Return the (X, Y) coordinate for the center point of the cell that contains the specified text.  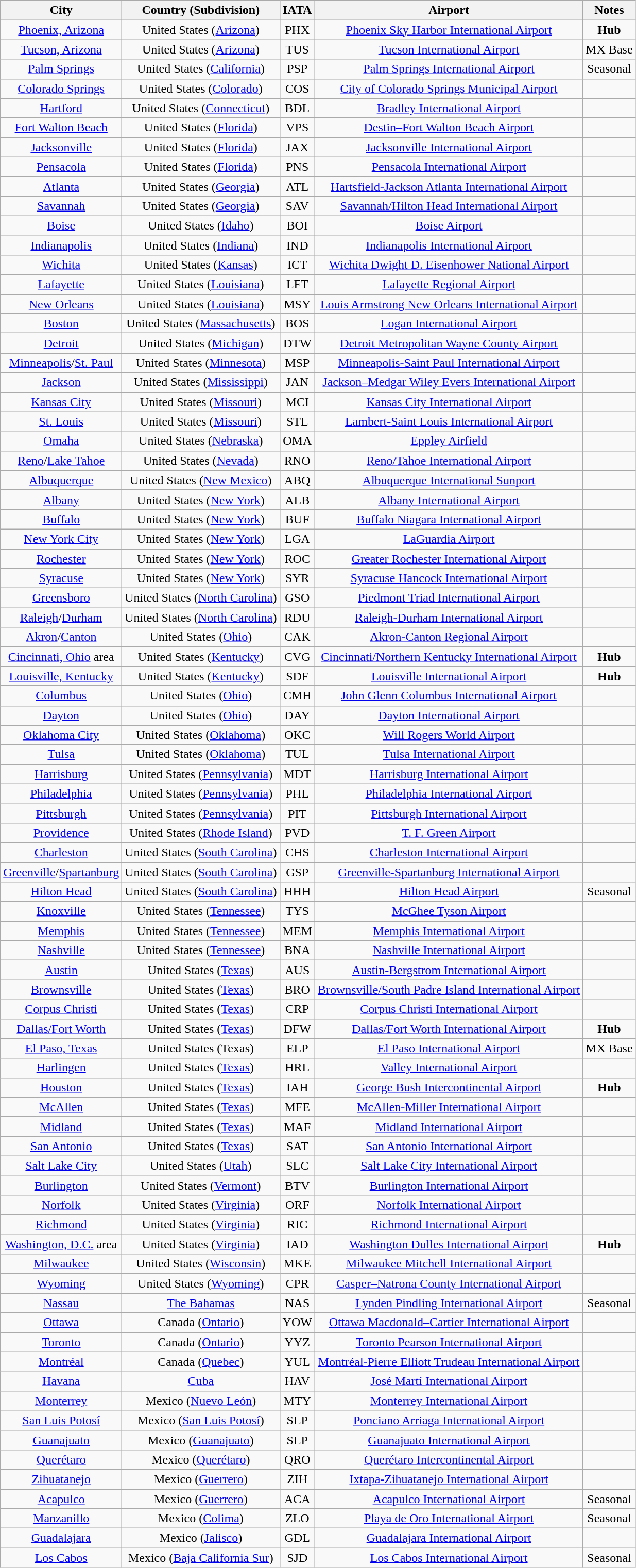
Oklahoma City (61, 735)
New Orleans (61, 304)
Burlington (61, 1185)
New York City (61, 539)
Tulsa International Airport (449, 754)
GDL (297, 1538)
Canada (Quebec) (201, 1362)
Jackson–Medgar Wiley Evers International Airport (449, 382)
MKE (297, 1264)
Cincinnati, Ohio area (61, 657)
Dayton International Airport (449, 715)
United States (Indiana) (201, 245)
Piedmont Triad International Airport (449, 598)
Greenville-Spartanburg International Airport (449, 872)
Philadelphia (61, 794)
Indianapolis (61, 245)
Norfolk (61, 1205)
Monterrey International Airport (449, 1401)
Mexico (Colima) (201, 1519)
RNO (297, 461)
BDL (297, 108)
City of Colorado Springs Municipal Airport (449, 89)
Harlingen (61, 1068)
Minneapolis-Saint Paul International Airport (449, 363)
Salt Lake City International Airport (449, 1166)
Pensacola International Airport (449, 167)
Logan International Airport (449, 324)
Will Rogers World Airport (449, 735)
Jacksonville International Airport (449, 147)
CVG (297, 657)
IAD (297, 1244)
DFW (297, 1029)
DAY (297, 715)
BRO (297, 990)
Airport (449, 10)
Rochester (61, 558)
MSY (297, 304)
CHS (297, 852)
José Martí International Airport (449, 1381)
JAN (297, 382)
SDF (297, 676)
BNA (297, 950)
Austin (61, 970)
Palm Springs (61, 69)
Ixtapa-Zihuatanejo International Airport (449, 1479)
United States (Massachusetts) (201, 324)
United States (Michigan) (201, 343)
Guanajuato (61, 1440)
Jacksonville (61, 147)
Wyoming (61, 1283)
LaGuardia Airport (449, 539)
CMH (297, 696)
Montréal-Pierre Elliott Trudeau International Airport (449, 1362)
Mexico (Baja California Sur) (201, 1558)
Boise Airport (449, 225)
Guadalajara (61, 1538)
Charleston (61, 852)
Norfolk International Airport (449, 1205)
Mexico (Jalisco) (201, 1538)
Fort Walton Beach (61, 128)
Albany (61, 500)
Los Cabos (61, 1558)
BOI (297, 225)
United States (Wisconsin) (201, 1264)
MDT (297, 774)
MSP (297, 363)
Pittsburgh (61, 813)
HAV (297, 1381)
STL (297, 421)
Milwaukee (61, 1264)
Reno/Tahoe International Airport (449, 461)
United States (Kansas) (201, 265)
United States (Wyoming) (201, 1283)
LGA (297, 539)
ALB (297, 500)
Louisville, Kentucky (61, 676)
Guanajuato International Airport (449, 1440)
El Paso International Airport (449, 1048)
Washington Dulles International Airport (449, 1244)
BUF (297, 519)
COS (297, 89)
John Glenn Columbus International Airport (449, 696)
HHH (297, 892)
YYZ (297, 1342)
Detroit (61, 343)
Albuquerque International Sunport (449, 480)
Corpus Christi International Airport (449, 1009)
CPR (297, 1283)
United States (Nebraska) (201, 441)
Boston (61, 324)
Zihuatanejo (61, 1479)
YUL (297, 1362)
McGhee Tyson Airport (449, 911)
Phoenix, Arizona (61, 30)
United States (Vermont) (201, 1185)
San Antonio (61, 1146)
Boise (61, 225)
Country (Subdivision) (201, 10)
GSP (297, 872)
Washington, D.C. area (61, 1244)
Philadelphia International Airport (449, 794)
Mexico (Nuevo León) (201, 1401)
Reno/Lake Tahoe (61, 461)
HRL (297, 1068)
Dallas/Fort Worth International Airport (449, 1029)
Guadalajara International Airport (449, 1538)
Colorado Springs (61, 89)
Buffalo (61, 519)
St. Louis (61, 421)
Savannah/Hilton Head International Airport (449, 206)
Havana (61, 1381)
ABQ (297, 480)
Lynden Pindling International Airport (449, 1303)
Greater Rochester International Airport (449, 558)
San Antonio International Airport (449, 1146)
United States (Minnesota) (201, 363)
Eppley Airfield (449, 441)
OMA (297, 441)
Lambert-Saint Louis International Airport (449, 421)
IATA (297, 10)
Kansas City (61, 402)
United States (Idaho) (201, 225)
CRP (297, 1009)
Salt Lake City (61, 1166)
United States (Mississippi) (201, 382)
MCI (297, 402)
Ottawa Macdonald–Cartier International Airport (449, 1323)
Indianapolis International Airport (449, 245)
VPS (297, 128)
Memphis (61, 931)
Los Cabos International Airport (449, 1558)
United States (Rhode Island) (201, 833)
ZLO (297, 1519)
TUS (297, 49)
Wichita (61, 265)
Cuba (201, 1381)
SYR (297, 578)
RDU (297, 618)
Cincinnati/Northern Kentucky International Airport (449, 657)
Syracuse Hancock International Airport (449, 578)
SJD (297, 1558)
Toronto Pearson International Airport (449, 1342)
Austin-Bergstrom International Airport (449, 970)
Tulsa (61, 754)
MEM (297, 931)
ROC (297, 558)
Akron/Canton (61, 637)
Columbus (61, 696)
Richmond International Airport (449, 1225)
The Bahamas (201, 1303)
Wichita Dwight D. Eisenhower National Airport (449, 265)
Albuquerque (61, 480)
BTV (297, 1185)
Valley International Airport (449, 1068)
City (61, 10)
SAT (297, 1146)
Acapulco (61, 1499)
NAS (297, 1303)
PNS (297, 167)
McAllen-Miller International Airport (449, 1107)
Mexico (Guanajuato) (201, 1440)
Providence (61, 833)
Toronto (61, 1342)
Hilton Head Airport (449, 892)
Casper–Natrona County International Airport (449, 1283)
Notes (609, 10)
PVD (297, 833)
Manzanillo (61, 1519)
MAF (297, 1126)
ACA (297, 1499)
RIC (297, 1225)
ATL (297, 186)
SAV (297, 206)
CAK (297, 637)
Destin–Fort Walton Beach Airport (449, 128)
Mexico (Querétaro) (201, 1459)
Monterrey (61, 1401)
OKC (297, 735)
George Bush Intercontinental Airport (449, 1087)
Bradley International Airport (449, 108)
Buffalo Niagara International Airport (449, 519)
IND (297, 245)
Brownsville/South Padre Island International Airport (449, 990)
PIT (297, 813)
McAllen (61, 1107)
PHX (297, 30)
ORF (297, 1205)
San Luis Potosí (61, 1420)
SLC (297, 1166)
Akron-Canton Regional Airport (449, 637)
BOS (297, 324)
Dallas/Fort Worth (61, 1029)
United States (Colorado) (201, 89)
MTY (297, 1401)
ELP (297, 1048)
United States (Connecticut) (201, 108)
IAH (297, 1087)
LFT (297, 285)
Nashville (61, 950)
Raleigh-Durham International Airport (449, 618)
Brownsville (61, 990)
Memphis International Airport (449, 931)
Knoxville (61, 911)
Ponciano Arriaga International Airport (449, 1420)
Savannah (61, 206)
Detroit Metropolitan Wayne County Airport (449, 343)
Syracuse (61, 578)
PHL (297, 794)
Charleston International Airport (449, 852)
Pensacola (61, 167)
Hartford (61, 108)
Louis Armstrong New Orleans International Airport (449, 304)
Palm Springs International Airport (449, 69)
Milwaukee Mitchell International Airport (449, 1264)
ICT (297, 265)
Greenville/Spartanburg (61, 872)
Kansas City International Airport (449, 402)
MFE (297, 1107)
Atlanta (61, 186)
United States (Nevada) (201, 461)
Tucson, Arizona (61, 49)
Tucson International Airport (449, 49)
United States (California) (201, 69)
Querétaro (61, 1459)
ZIH (297, 1479)
Louisville International Airport (449, 676)
United States (New Mexico) (201, 480)
Mexico (San Luis Potosí) (201, 1420)
Harrisburg (61, 774)
QRO (297, 1459)
Lafayette (61, 285)
Midland International Airport (449, 1126)
Jackson (61, 382)
Nassau (61, 1303)
T. F. Green Airport (449, 833)
Omaha (61, 441)
Corpus Christi (61, 1009)
Dayton (61, 715)
Raleigh/Durham (61, 618)
GSO (297, 598)
YOW (297, 1323)
Minneapolis/St. Paul (61, 363)
Ottawa (61, 1323)
Richmond (61, 1225)
Acapulco International Airport (449, 1499)
Montréal (61, 1362)
JAX (297, 147)
Houston (61, 1087)
Playa de Oro International Airport (449, 1519)
TYS (297, 911)
Phoenix Sky Harbor International Airport (449, 30)
Querétaro Intercontinental Airport (449, 1459)
PSP (297, 69)
Greensboro (61, 598)
Nashville International Airport (449, 950)
DTW (297, 343)
El Paso, Texas (61, 1048)
Albany International Airport (449, 500)
Hartsfield-Jackson Atlanta International Airport (449, 186)
AUS (297, 970)
Harrisburg International Airport (449, 774)
Lafayette Regional Airport (449, 285)
Hilton Head (61, 892)
United States (Utah) (201, 1166)
Midland (61, 1126)
Pittsburgh International Airport (449, 813)
TUL (297, 754)
Burlington International Airport (449, 1185)
